Find where the given text appears and provide that cell's center as (X, Y) coordinate. 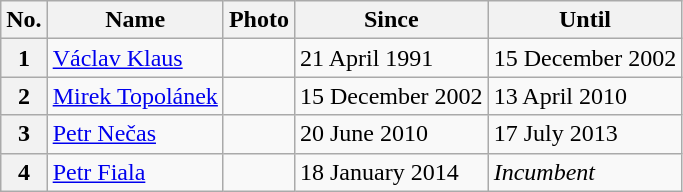
Incumbent (585, 172)
Václav Klaus (135, 58)
17 July 2013 (585, 134)
Petr Nečas (135, 134)
1 (24, 58)
Photo (258, 20)
3 (24, 134)
Until (585, 20)
20 June 2010 (391, 134)
18 January 2014 (391, 172)
Since (391, 20)
No. (24, 20)
2 (24, 96)
21 April 1991 (391, 58)
13 April 2010 (585, 96)
Mirek Topolánek (135, 96)
Name (135, 20)
4 (24, 172)
Petr Fiala (135, 172)
